Detect which cell encompasses the target text, then output its [x, y] center coordinate. 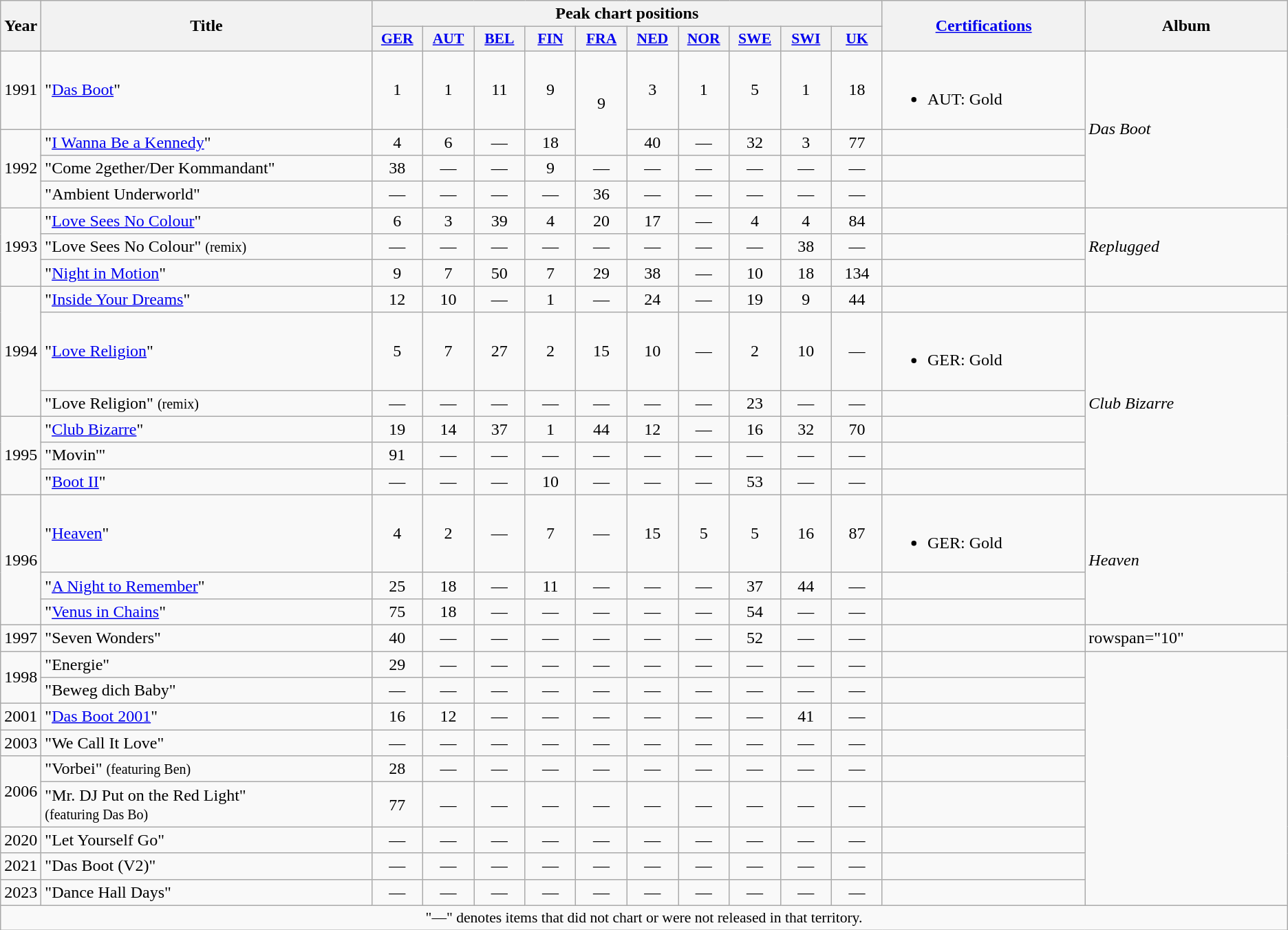
"Energie" [206, 664]
23 [755, 403]
28 [397, 769]
50 [500, 273]
2021 [21, 866]
"Mr. DJ Put on the Red Light" (featuring Das Bo) [206, 805]
36 [601, 195]
"Dance Hall Days" [206, 892]
54 [755, 612]
27 [500, 351]
"Come 2gether/Der Kommandant" [206, 169]
"Heaven" [206, 534]
134 [857, 273]
17 [652, 221]
NOR [704, 39]
FIN [550, 39]
1991 [21, 89]
AUT: Gold [983, 89]
BEL [500, 39]
"A Night to Remember" [206, 585]
87 [857, 534]
"Seven Wonders" [206, 638]
"Das Boot" [206, 89]
Heaven [1186, 560]
1998 [21, 677]
Album [1186, 26]
"Beweg dich Baby" [206, 691]
84 [857, 221]
FRA [601, 39]
1994 [21, 351]
"I Wanna Be a Kennedy" [206, 142]
91 [397, 455]
"—" denotes items that did not chart or were not released in that territory. [644, 918]
75 [397, 612]
AUT [448, 39]
2020 [21, 840]
Replugged [1186, 247]
2006 [21, 791]
SWE [755, 39]
"Night in Motion" [206, 273]
"Das Boot 2001" [206, 717]
2003 [21, 743]
Club Bizarre [1186, 403]
"Love Religion" (remix) [206, 403]
"Let Yourself Go" [206, 840]
Year [21, 26]
"Love Sees No Colour" (remix) [206, 247]
UK [857, 39]
"We Call It Love" [206, 743]
"Love Sees No Colour" [206, 221]
52 [755, 638]
70 [857, 429]
rowspan="10" [1186, 638]
25 [397, 585]
"Love Religion" [206, 351]
"Boot II" [206, 482]
1992 [21, 169]
Peak chart positions [627, 14]
"Movin'" [206, 455]
2001 [21, 717]
1996 [21, 560]
NED [652, 39]
1997 [21, 638]
SWI [806, 39]
39 [500, 221]
24 [652, 299]
"Ambient Underworld" [206, 195]
"Venus in Chains" [206, 612]
20 [601, 221]
14 [448, 429]
Das Boot [1186, 129]
2023 [21, 892]
"Inside Your Dreams" [206, 299]
41 [806, 717]
1993 [21, 247]
"Das Boot (V2)" [206, 866]
1995 [21, 455]
"Club Bizarre" [206, 429]
GER [397, 39]
53 [755, 482]
Certifications [983, 26]
Title [206, 26]
"Vorbei" (featuring Ben) [206, 769]
